Find where the given text appears and provide that cell's center as [X, Y] coordinate. 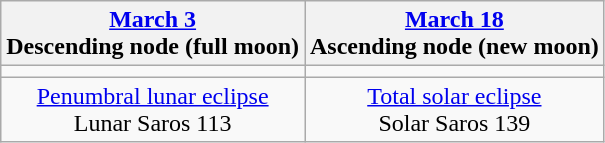
March 3Descending node (full moon) [153, 34]
March 18Ascending node (new moon) [454, 34]
Total solar eclipseSolar Saros 139 [454, 110]
Penumbral lunar eclipseLunar Saros 113 [153, 110]
